Search for the cell housing the specified text and yield its (x, y) center coordinate. 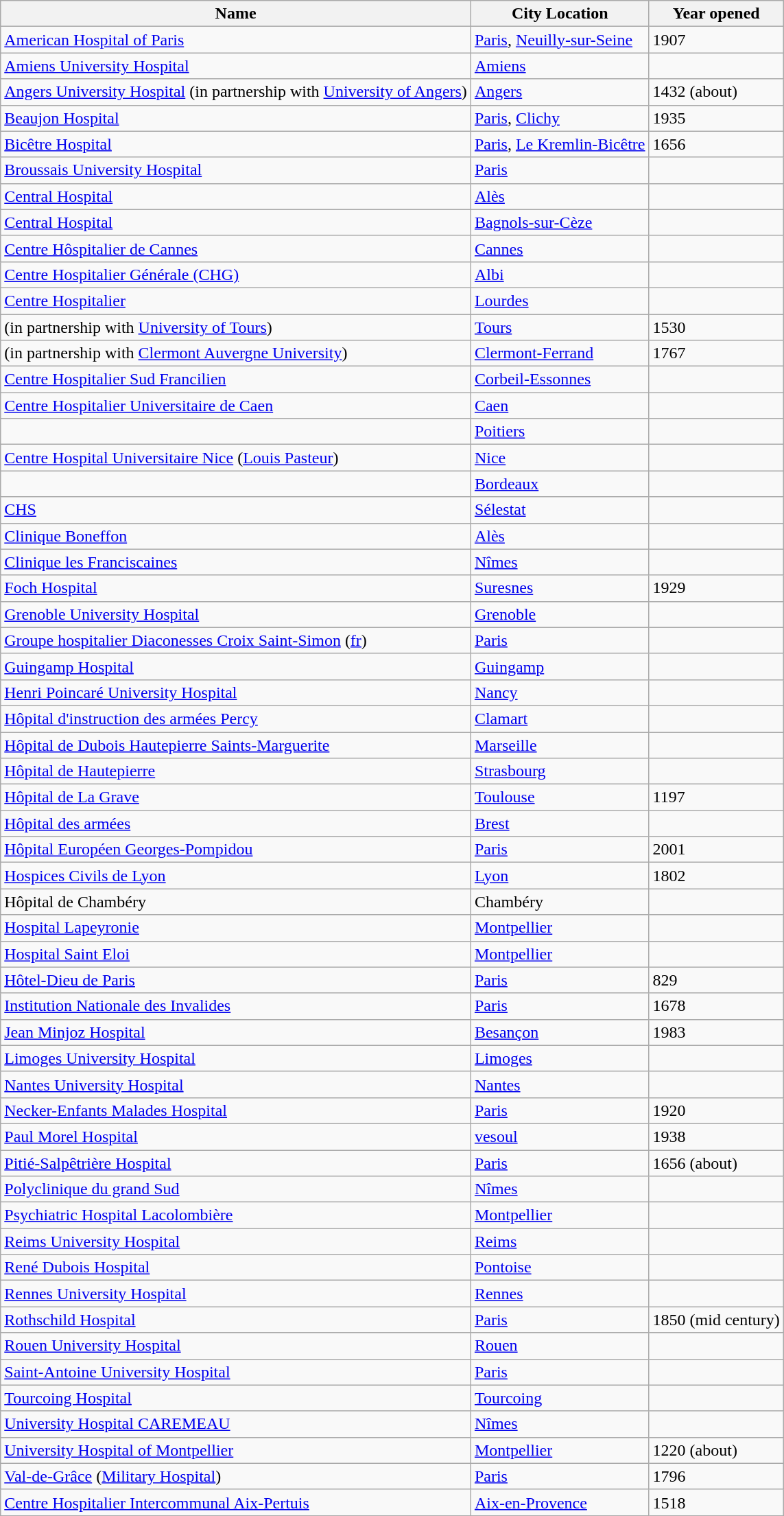
Rouen (560, 1346)
1530 (716, 327)
University Hospital CAREMEAU (236, 1424)
Nantes (560, 1084)
Sélestat (560, 510)
1197 (716, 797)
(in partnership with University of Tours) (236, 327)
Centre Hospitalier Intercommunal Aix-Pertuis (236, 1502)
Bicêtre Hospital (236, 144)
Hôtel-Dieu de Paris (236, 980)
Hôpital Européen Georges-Pompidou (236, 850)
Val-de-Grâce (Military Hospital) (236, 1476)
Aix-en-Provence (560, 1502)
Limoges University Hospital (236, 1058)
Bagnols-sur-Cèze (560, 222)
Pitié-Salpêtrière Hospital (236, 1163)
Tourcoing Hospital (236, 1398)
Hôpital de Dubois Hautepierre Saints-Marguerite (236, 745)
2001 (716, 850)
Broussais University Hospital (236, 170)
Clamart (560, 719)
Amiens (560, 66)
Rothschild Hospital (236, 1320)
Foch Hospital (236, 588)
Necker-Enfants Malades Hospital (236, 1110)
Toulouse (560, 797)
University Hospital of Montpellier (236, 1450)
Pontoise (560, 1268)
Clermont-Ferrand (560, 353)
City Location (560, 14)
Rennes (560, 1294)
Henri Poincaré University Hospital (236, 692)
Hôpital de Hautepierre (236, 771)
Rouen University Hospital (236, 1346)
Name (236, 14)
Suresnes (560, 588)
Centre Hôspitalier de Cannes (236, 248)
Limoges (560, 1058)
Guingamp Hospital (236, 666)
Angers (560, 92)
Tours (560, 327)
Hospital Saint Eloi (236, 954)
Beaujon Hospital (236, 118)
1929 (716, 588)
Marseille (560, 745)
Centre Hospitalier Générale (CHG) (236, 275)
Hospices Civils de Lyon (236, 876)
Clinique les Franciscaines (236, 562)
Nantes University Hospital (236, 1084)
Caen (560, 406)
Centre Hospitalier Universitaire de Caen (236, 406)
Guingamp (560, 666)
Brest (560, 824)
Hospital Lapeyronie (236, 928)
Amiens University Hospital (236, 66)
Year opened (716, 14)
1935 (716, 118)
vesoul (560, 1136)
1767 (716, 353)
1938 (716, 1136)
1220 (about) (716, 1450)
Jean Minjoz Hospital (236, 1032)
Reims University Hospital (236, 1241)
Besançon (560, 1032)
Saint-Antoine University Hospital (236, 1372)
Strasbourg (560, 771)
Tourcoing (560, 1398)
Hôpital de La Grave (236, 797)
Polyclinique du grand Sud (236, 1189)
1920 (716, 1110)
1850 (mid century) (716, 1320)
1907 (716, 40)
Paul Morel Hospital (236, 1136)
Hôpital des armées (236, 824)
Cannes (560, 248)
Hôpital d'instruction des armées Percy (236, 719)
Rennes University Hospital (236, 1294)
1432 (about) (716, 92)
1518 (716, 1502)
Hôpital de Chambéry (236, 902)
1983 (716, 1032)
1796 (716, 1476)
Nancy (560, 692)
Paris, Le Kremlin-Bicêtre (560, 144)
Reims (560, 1241)
Poitiers (560, 432)
Lyon (560, 876)
CHS (236, 510)
Corbeil-Essonnes (560, 380)
American Hospital of Paris (236, 40)
Chambéry (560, 902)
Lourdes (560, 301)
Albi (560, 275)
Clinique Boneffon (236, 536)
1656 (about) (716, 1163)
Centre Hospital Universitaire Nice (Louis Pasteur) (236, 458)
1802 (716, 876)
1678 (716, 1006)
Institution Nationale des Invalides (236, 1006)
Centre Hospitalier (236, 301)
Angers University Hospital (in partnership with University of Angers) (236, 92)
Grenoble (560, 614)
829 (716, 980)
Nice (560, 458)
René Dubois Hospital (236, 1268)
(in partnership with Clermont Auvergne University) (236, 353)
1656 (716, 144)
Psychiatric Hospital Lacolombière (236, 1215)
Bordeaux (560, 484)
Grenoble University Hospital (236, 614)
Groupe hospitalier Diaconesses Croix Saint-Simon (fr) (236, 640)
Centre Hospitalier Sud Francilien (236, 380)
Paris, Clichy (560, 118)
Paris, Neuilly-sur-Seine (560, 40)
